Provide the (X, Y) coordinate of the cell's center where the given text is located.  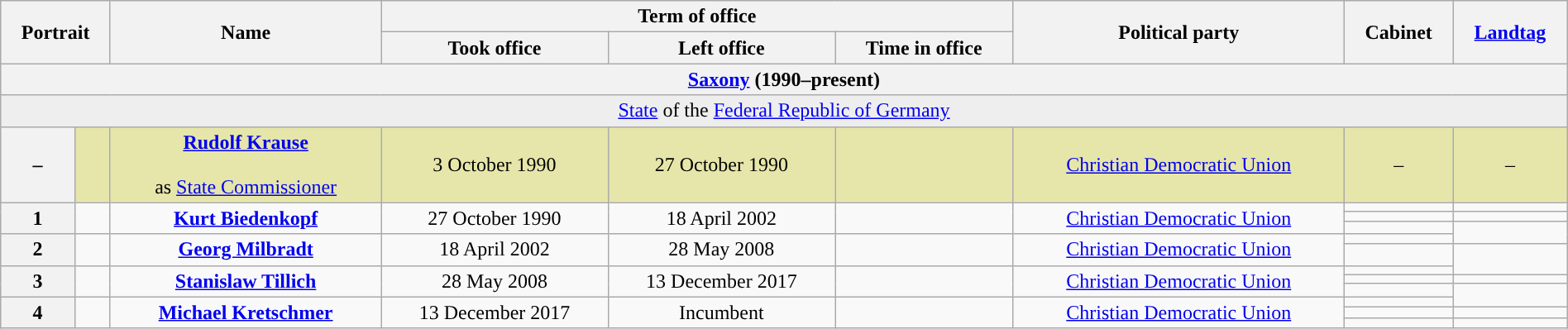
Stanislaw Tillich (245, 281)
3 October 1990 (495, 164)
3 (38, 281)
Landtag (1510, 32)
Georg Milbradt (245, 250)
Portrait (56, 32)
Term of office (697, 17)
Cabinet (1399, 32)
Michael Kretschmer (245, 312)
2 (38, 250)
1 (38, 218)
State of the Federal Republic of Germany (784, 111)
Time in office (925, 48)
Incumbent (721, 312)
Name (245, 32)
Kurt Biedenkopf (245, 218)
Rudolf Krauseas State Commissioner (245, 164)
Took office (495, 48)
Left office (721, 48)
4 (38, 312)
Saxony (1990–present) (784, 79)
Political party (1179, 32)
